Capture the cell that displays the provided text and extract its [x, y] central coordinate. 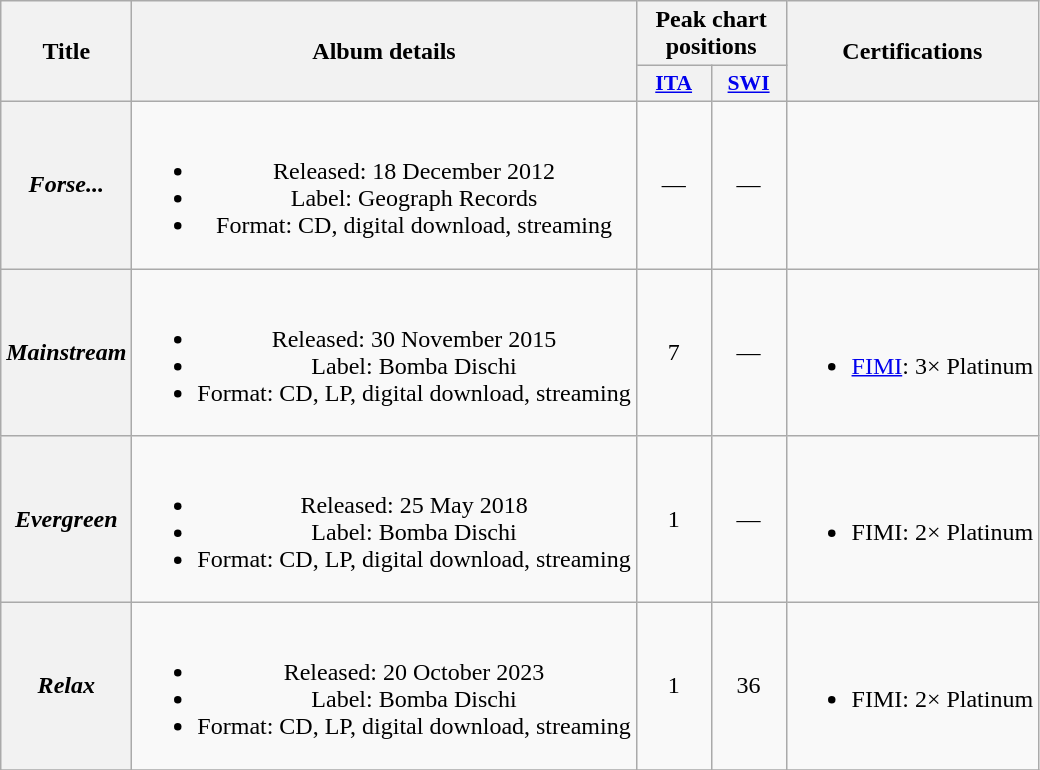
Released: 20 October 2023Label: Bomba DischiFormat: CD, LP, digital download, streaming [384, 686]
Mainstream [66, 352]
ITA [674, 84]
Released: 18 December 2012Label: Geograph RecordsFormat: CD, digital download, streaming [384, 184]
Forse... [66, 184]
Released: 25 May 2018Label: Bomba DischiFormat: CD, LP, digital download, streaming [384, 520]
Certifications [912, 52]
SWI [748, 84]
36 [748, 686]
FIMI: 3× Platinum [912, 352]
Album details [384, 52]
Relax [66, 686]
7 [674, 352]
Peak chart positions [711, 34]
Title [66, 52]
Evergreen [66, 520]
Released: 30 November 2015Label: Bomba DischiFormat: CD, LP, digital download, streaming [384, 352]
